Scan for the cell matching the given text and deliver its [x, y] coordinate at center. 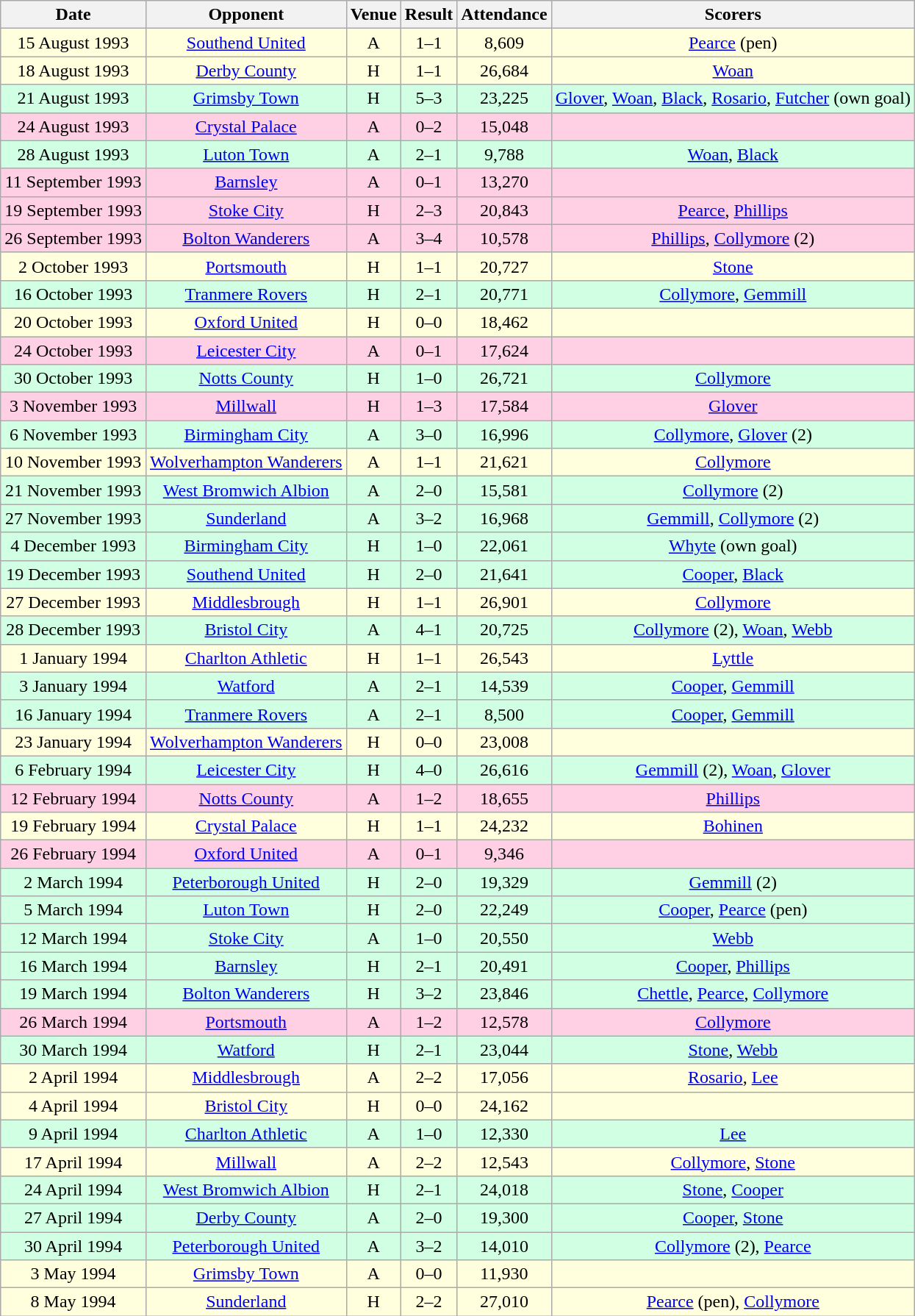
20,550 [504, 938]
26,616 [504, 770]
12 March 1994 [73, 938]
20,491 [504, 966]
Gemmill (2), Woan, Glover [733, 770]
23,846 [504, 994]
Lyttle [733, 658]
Gemmill, Collymore (2) [733, 518]
3 January 1994 [73, 686]
3 November 1993 [73, 407]
8,500 [504, 714]
19 September 1993 [73, 210]
4–1 [428, 630]
18 August 1993 [73, 71]
Cooper, Phillips [733, 966]
4 December 1993 [73, 546]
5–3 [428, 99]
Glover, Woan, Black, Rosario, Futcher (own goal) [733, 99]
1 January 1994 [73, 658]
18,462 [504, 322]
3–4 [428, 238]
24 April 1994 [73, 1190]
0–2 [428, 126]
10,578 [504, 238]
20 October 1993 [73, 322]
Phillips, Collymore (2) [733, 238]
Date [73, 15]
8 May 1994 [73, 1302]
16 March 1994 [73, 966]
Collymore, Glover (2) [733, 435]
24,232 [504, 826]
9 April 1994 [73, 1134]
30 March 1994 [73, 1050]
3–0 [428, 435]
24 August 1993 [73, 126]
9,346 [504, 854]
6 November 1993 [73, 435]
6 February 1994 [73, 770]
11 September 1993 [73, 182]
27 December 1993 [73, 602]
21 November 1993 [73, 490]
19,300 [504, 1217]
23,225 [504, 99]
Chettle, Pearce, Collymore [733, 994]
13,270 [504, 182]
21,641 [504, 574]
1–3 [428, 407]
Collymore (2) [733, 490]
Cooper, Black [733, 574]
Cooper, Pearce (pen) [733, 910]
23 January 1994 [73, 742]
26 September 1993 [73, 238]
9,788 [504, 154]
24,162 [504, 1106]
Pearce (pen), Collymore [733, 1302]
22,249 [504, 910]
26,721 [504, 379]
Collymore (2), Pearce [733, 1246]
Woan [733, 71]
2 April 1994 [73, 1078]
Glover [733, 407]
17,624 [504, 351]
17,056 [504, 1078]
20,725 [504, 630]
Stone, Webb [733, 1050]
28 December 1993 [73, 630]
30 April 1994 [73, 1246]
17 April 1994 [73, 1162]
16 October 1993 [73, 294]
Pearce, Phillips [733, 210]
26,684 [504, 71]
26,543 [504, 658]
12 February 1994 [73, 798]
14,010 [504, 1246]
Venue [373, 15]
22,061 [504, 546]
Cooper, Stone [733, 1217]
24,018 [504, 1190]
Collymore (2), Woan, Webb [733, 630]
10 November 1993 [73, 462]
15,048 [504, 126]
Opponent [245, 15]
16,996 [504, 435]
23,044 [504, 1050]
28 August 1993 [73, 154]
Rosario, Lee [733, 1078]
Attendance [504, 15]
Result [428, 15]
27 April 1994 [73, 1217]
Stone, Cooper [733, 1190]
27,010 [504, 1302]
Webb [733, 938]
17,584 [504, 407]
21 August 1993 [73, 99]
21,621 [504, 462]
Bohinen [733, 826]
19 February 1994 [73, 826]
12,330 [504, 1134]
16,968 [504, 518]
3 May 1994 [73, 1274]
5 March 1994 [73, 910]
8,609 [504, 43]
Phillips [733, 798]
18,655 [504, 798]
19 March 1994 [73, 994]
Whyte (own goal) [733, 546]
2 October 1993 [73, 266]
24 October 1993 [73, 351]
Collymore, Stone [733, 1162]
27 November 1993 [73, 518]
Pearce (pen) [733, 43]
26 February 1994 [73, 854]
Stone [733, 266]
19 December 1993 [73, 574]
15,581 [504, 490]
4–0 [428, 770]
19,329 [504, 882]
4 April 1994 [73, 1106]
15 August 1993 [73, 43]
Scorers [733, 15]
30 October 1993 [73, 379]
11,930 [504, 1274]
26,901 [504, 602]
12,543 [504, 1162]
Lee [733, 1134]
23,008 [504, 742]
14,539 [504, 686]
26 March 1994 [73, 1022]
20,727 [504, 266]
Woan, Black [733, 154]
20,843 [504, 210]
Collymore, Gemmill [733, 294]
16 January 1994 [73, 714]
12,578 [504, 1022]
2–3 [428, 210]
20,771 [504, 294]
Gemmill (2) [733, 882]
2 March 1994 [73, 882]
